Determine the [X, Y] coordinate at the center of the cell enclosing the given text.  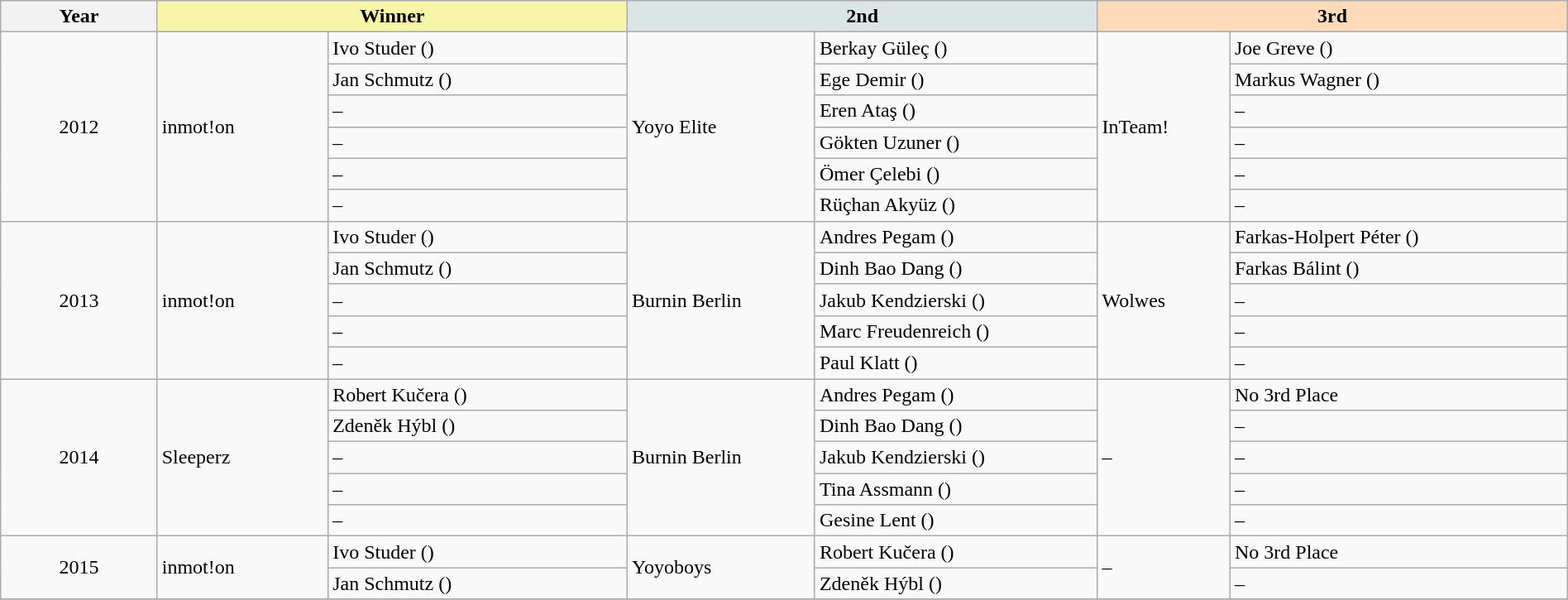
Berkay Güleç () [956, 48]
Rüçhan Akyüz () [956, 205]
Paul Klatt () [956, 362]
Year [79, 17]
2014 [79, 458]
Gesine Lent () [956, 521]
2015 [79, 568]
Farkas Bálint () [1398, 268]
Wolwes [1164, 300]
Ömer Çelebi () [956, 174]
Joe Greve () [1398, 48]
2012 [79, 127]
Yoyo Elite [721, 127]
Yoyoboys [721, 568]
2nd [863, 17]
Sleeperz [242, 458]
Gökten Uzuner () [956, 142]
3rd [1332, 17]
Markus Wagner () [1398, 79]
Tina Assmann () [956, 489]
Farkas-Holpert Péter () [1398, 237]
InTeam! [1164, 127]
Winner [392, 17]
2013 [79, 300]
Marc Freudenreich () [956, 331]
Ege Demir () [956, 79]
Eren Ataş () [956, 111]
